Detect which cell encompasses the target text, then output its (X, Y) center coordinate. 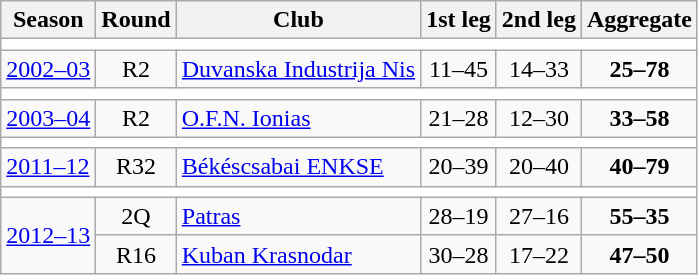
1st leg (459, 20)
17–22 (538, 254)
2011–12 (48, 167)
20–40 (538, 167)
12–30 (538, 118)
Club (298, 20)
55–35 (639, 216)
47–50 (639, 254)
20–39 (459, 167)
2nd leg (538, 20)
2Q (136, 216)
R16 (136, 254)
Békéscsabai ENKSE (298, 167)
27–16 (538, 216)
Round (136, 20)
Kuban Krasnodar (298, 254)
O.F.N. Ionias (298, 118)
Season (48, 20)
R32 (136, 167)
2002–03 (48, 69)
14–33 (538, 69)
28–19 (459, 216)
25–78 (639, 69)
40–79 (639, 167)
11–45 (459, 69)
21–28 (459, 118)
Duvanska Industrija Nis (298, 69)
30–28 (459, 254)
Patras (298, 216)
33–58 (639, 118)
2003–04 (48, 118)
2012–13 (48, 235)
Aggregate (639, 20)
